Locate the cell with the specified text and output its [X, Y] center coordinate. 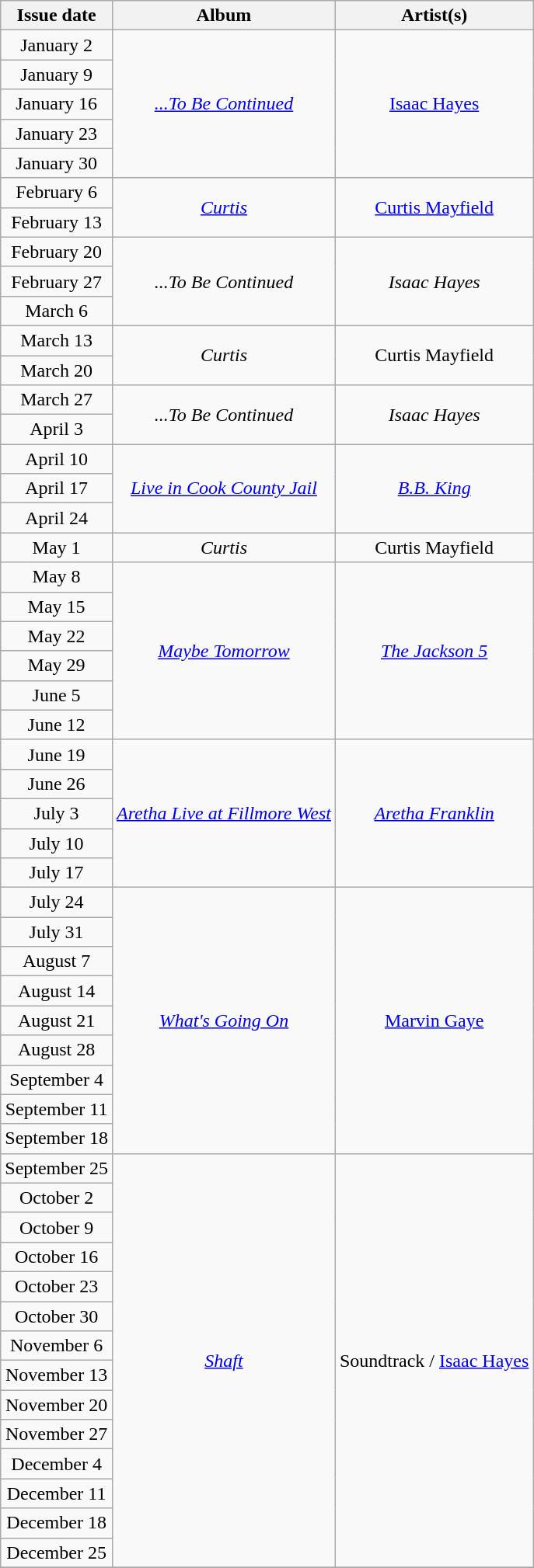
April 3 [57, 429]
August 14 [57, 991]
October 2 [57, 1198]
May 8 [57, 577]
Live in Cook County Jail [224, 488]
January 16 [57, 104]
October 9 [57, 1227]
September 25 [57, 1168]
August 28 [57, 1050]
October 30 [57, 1316]
April 10 [57, 459]
B.B. King [434, 488]
July 24 [57, 902]
February 13 [57, 222]
April 17 [57, 488]
May 1 [57, 548]
Maybe Tomorrow [224, 651]
Issue date [57, 16]
Shaft [224, 1361]
January 9 [57, 75]
May 22 [57, 636]
April 24 [57, 518]
December 4 [57, 1464]
Aretha Live at Fillmore West [224, 813]
July 3 [57, 813]
February 20 [57, 252]
Aretha Franklin [434, 813]
February 27 [57, 281]
March 13 [57, 340]
July 10 [57, 843]
November 20 [57, 1405]
August 21 [57, 1020]
October 23 [57, 1286]
December 18 [57, 1523]
March 6 [57, 311]
The Jackson 5 [434, 651]
What's Going On [224, 1020]
October 16 [57, 1257]
March 27 [57, 400]
November 27 [57, 1434]
Artist(s) [434, 16]
August 7 [57, 961]
November 6 [57, 1346]
January 23 [57, 134]
July 31 [57, 932]
Marvin Gaye [434, 1020]
Album [224, 16]
June 19 [57, 754]
June 26 [57, 784]
January 2 [57, 45]
Soundtrack / Isaac Hayes [434, 1361]
March 20 [57, 370]
November 13 [57, 1375]
September 4 [57, 1080]
December 11 [57, 1493]
September 18 [57, 1139]
January 30 [57, 163]
September 11 [57, 1109]
June 5 [57, 695]
May 29 [57, 666]
February 6 [57, 193]
December 25 [57, 1552]
June 12 [57, 725]
July 17 [57, 873]
May 15 [57, 607]
